For the text-containing cell, return its midpoint in (X, Y) coordinate format. 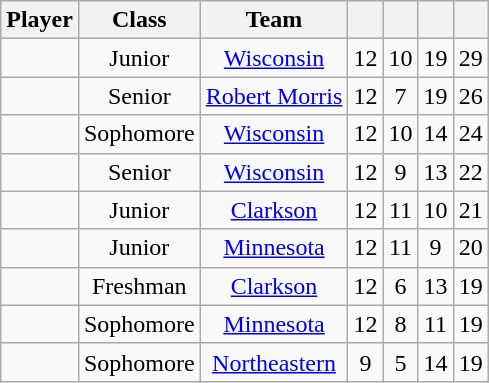
26 (470, 96)
21 (470, 210)
6 (400, 286)
Team (274, 20)
Northeastern (274, 362)
Player (40, 20)
22 (470, 172)
24 (470, 134)
5 (400, 362)
Freshman (139, 286)
Robert Morris (274, 96)
Class (139, 20)
8 (400, 324)
29 (470, 58)
7 (400, 96)
20 (470, 248)
